Output the (X, Y) coordinate of the center of the cell containing the given text.  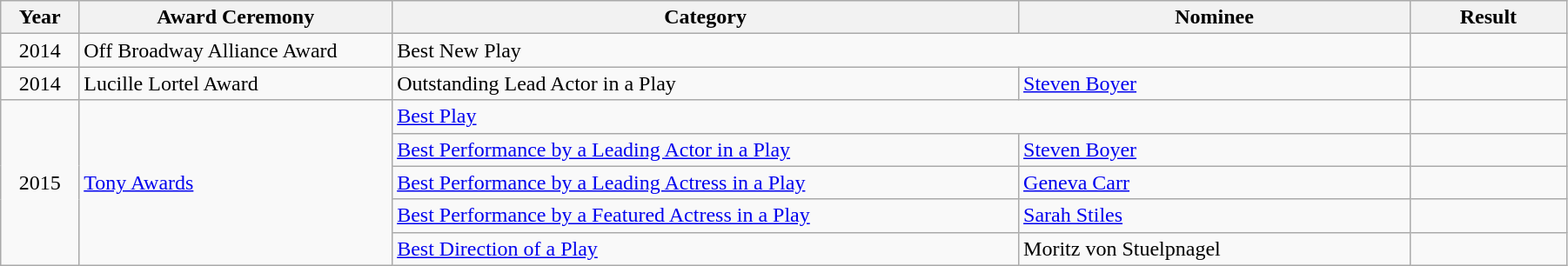
Award Ceremony (236, 17)
Nominee (1215, 17)
Sarah Stiles (1215, 216)
Result (1488, 17)
2015 (40, 183)
Category (706, 17)
Outstanding Lead Actor in a Play (706, 83)
Best Direction of a Play (706, 249)
Off Broadway Alliance Award (236, 50)
Best New Play (901, 50)
Moritz von Stuelpnagel (1215, 249)
Lucille Lortel Award (236, 83)
Best Performance by a Leading Actress in a Play (706, 183)
Best Performance by a Featured Actress in a Play (706, 216)
Best Play (901, 116)
Tony Awards (236, 183)
Year (40, 17)
Geneva Carr (1215, 183)
Best Performance by a Leading Actor in a Play (706, 150)
